Pinpoint the cell where the given text exists, returning its [X, Y] midpoint coordinate. 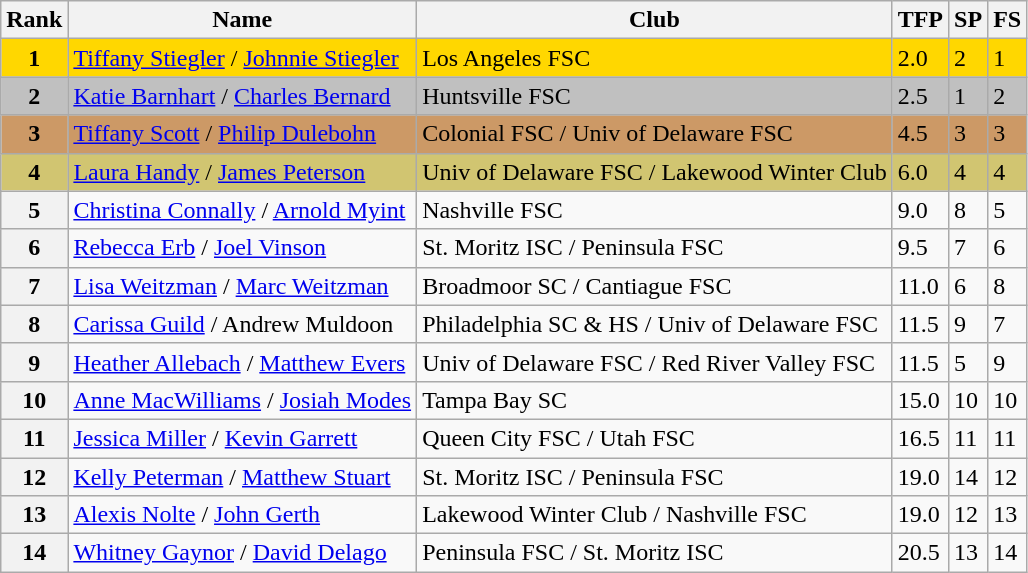
2.5 [920, 96]
Peninsula FSC / St. Moritz ISC [655, 553]
Colonial FSC / Univ of Delaware FSC [655, 134]
15.0 [920, 400]
Rebecca Erb / Joel Vinson [242, 248]
Heather Allebach / Matthew Evers [242, 362]
11.0 [920, 286]
Lisa Weitzman / Marc Weitzman [242, 286]
Univ of Delaware FSC / Lakewood Winter Club [655, 172]
Katie Barnhart / Charles Bernard [242, 96]
Alexis Nolte / John Gerth [242, 515]
Broadmoor SC / Cantiague FSC [655, 286]
Lakewood Winter Club / Nashville FSC [655, 515]
Univ of Delaware FSC / Red River Valley FSC [655, 362]
Huntsville FSC [655, 96]
Club [655, 20]
16.5 [920, 438]
Jessica Miller / Kevin Garrett [242, 438]
Tampa Bay SC [655, 400]
Carissa Guild / Andrew Muldoon [242, 324]
Tiffany Stiegler / Johnnie Stiegler [242, 58]
9.0 [920, 210]
Los Angeles FSC [655, 58]
Kelly Peterman / Matthew Stuart [242, 477]
Philadelphia SC & HS / Univ of Delaware FSC [655, 324]
Laura Handy / James Peterson [242, 172]
Tiffany Scott / Philip Dulebohn [242, 134]
Name [242, 20]
Rank [34, 20]
Whitney Gaynor / David Delago [242, 553]
TFP [920, 20]
4.5 [920, 134]
Christina Connally / Arnold Myint [242, 210]
Anne MacWilliams / Josiah Modes [242, 400]
Queen City FSC / Utah FSC [655, 438]
FS [1008, 20]
20.5 [920, 553]
9.5 [920, 248]
6.0 [920, 172]
SP [968, 20]
2.0 [920, 58]
Nashville FSC [655, 210]
